Return [X, Y] of the center of cell containing provided text 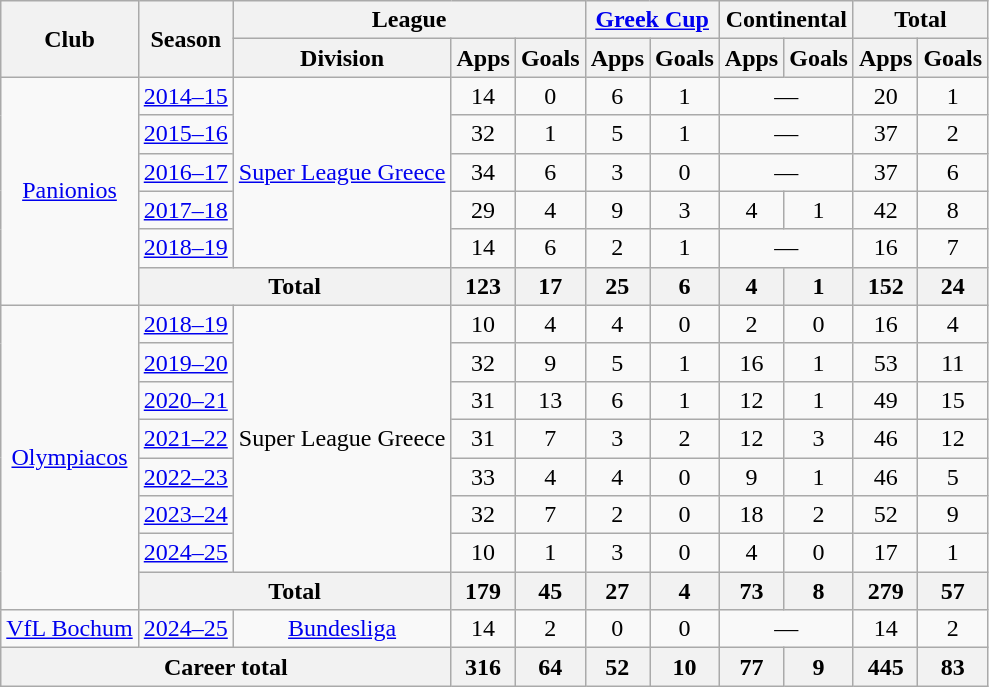
123 [483, 286]
29 [483, 210]
13 [550, 400]
Greek Cup [652, 20]
24 [953, 286]
152 [885, 286]
45 [550, 591]
Bundesliga [342, 629]
Division [342, 58]
15 [953, 400]
League [409, 20]
2015–16 [186, 134]
18 [751, 515]
27 [617, 591]
2016–17 [186, 172]
Olympiacos [70, 457]
42 [885, 210]
64 [550, 667]
83 [953, 667]
2014–15 [186, 96]
2020–21 [186, 400]
279 [885, 591]
Panionios [70, 191]
179 [483, 591]
34 [483, 172]
VfL Bochum [70, 629]
2021–22 [186, 438]
11 [953, 362]
2022–23 [186, 477]
2023–24 [186, 515]
2019–20 [186, 362]
316 [483, 667]
25 [617, 286]
73 [751, 591]
Club [70, 39]
2017–18 [186, 210]
49 [885, 400]
Continental [786, 20]
77 [751, 667]
57 [953, 591]
33 [483, 477]
20 [885, 96]
53 [885, 362]
Career total [226, 667]
Season [186, 39]
445 [885, 667]
